Find where the given text appears and provide that cell's center as (X, Y) coordinate. 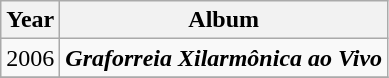
Graforreia Xilarmônica ao Vivo (224, 58)
Year (30, 20)
Album (224, 20)
2006 (30, 58)
